Scan for the cell matching the given text and deliver its [x, y] coordinate at center. 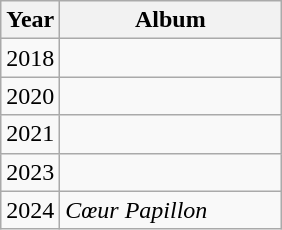
Cœur Papillon [170, 210]
2018 [30, 58]
2024 [30, 210]
2020 [30, 96]
2023 [30, 172]
2021 [30, 134]
Album [170, 20]
Year [30, 20]
